Locate the cell with the specified text and output its (X, Y) center coordinate. 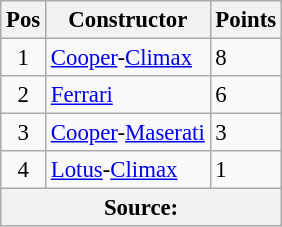
6 (246, 95)
2 (24, 95)
Pos (24, 20)
4 (24, 170)
Lotus-Climax (128, 170)
Source: (142, 208)
Cooper-Climax (128, 58)
8 (246, 58)
Ferrari (128, 95)
Cooper-Maserati (128, 133)
Points (246, 20)
Constructor (128, 20)
